Detect which cell encompasses the target text, then output its (X, Y) center coordinate. 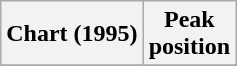
Peakposition (189, 34)
Chart (1995) (72, 34)
